Extract the (x, y) coordinate from the center of the cell holding the provided text.  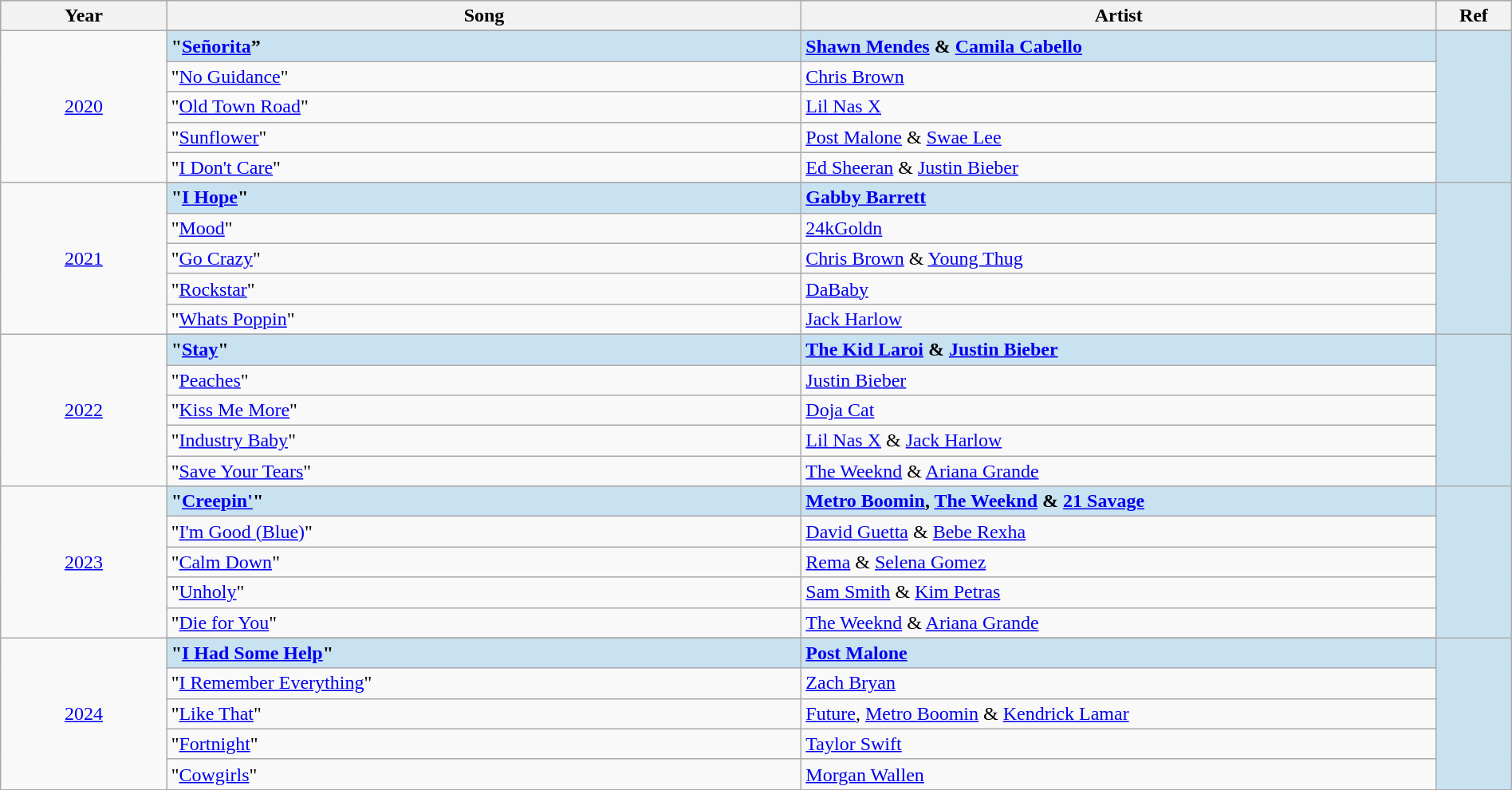
"Go Crazy" (484, 258)
"Die for You" (484, 623)
2023 (84, 562)
Chris Brown (1119, 77)
"I Hope" (484, 198)
"Cowgirls" (484, 774)
"I Had Some Help" (484, 653)
"Kiss Me More" (484, 411)
"Fortnight" (484, 744)
2020 (84, 107)
"No Guidance" (484, 77)
DaBaby (1119, 289)
"Peaches" (484, 380)
Morgan Wallen (1119, 774)
Chris Brown & Young Thug (1119, 258)
24kGoldn (1119, 228)
Jack Harlow (1119, 319)
Rema & Selena Gomez (1119, 562)
Sam Smith & Kim Petras (1119, 592)
"Señorita” (484, 46)
Justin Bieber (1119, 380)
David Guetta & Bebe Rexha (1119, 532)
Song (484, 16)
"I'm Good (Blue)" (484, 532)
Zach Bryan (1119, 683)
Artist (1119, 16)
"Unholy" (484, 592)
"Industry Baby" (484, 441)
"I Don't Care" (484, 167)
Lil Nas X (1119, 107)
Taylor Swift (1119, 744)
Post Malone (1119, 653)
2022 (84, 410)
"Old Town Road" (484, 107)
"Stay" (484, 349)
Metro Boomin, The Weeknd & 21 Savage (1119, 501)
Year (84, 16)
"Rockstar" (484, 289)
"Sunflower" (484, 137)
"Mood" (484, 228)
Shawn Mendes & Camila Cabello (1119, 46)
Gabby Barrett (1119, 198)
"Whats Poppin" (484, 319)
"Creepin'" (484, 501)
"I Remember Everything" (484, 683)
"Calm Down" (484, 562)
Lil Nas X & Jack Harlow (1119, 441)
"Like That" (484, 713)
"Save Your Tears" (484, 471)
2024 (84, 713)
Ed Sheeran & Justin Bieber (1119, 167)
2021 (84, 258)
Future, Metro Boomin & Kendrick Lamar (1119, 713)
Post Malone & Swae Lee (1119, 137)
Doja Cat (1119, 411)
Ref (1474, 16)
The Kid Laroi & Justin Bieber (1119, 349)
